Pinpoint the cell where the given text exists, returning its [X, Y] midpoint coordinate. 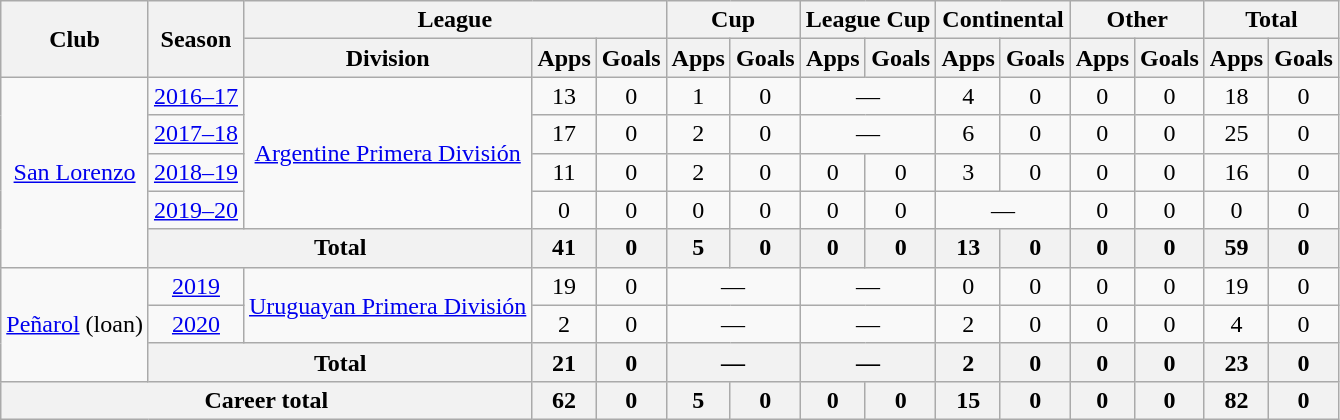
3 [968, 172]
Continental [1003, 20]
Other [1137, 20]
2019–20 [196, 210]
2019 [196, 286]
2018–19 [196, 172]
San Lorenzo [75, 172]
62 [564, 400]
2017–18 [196, 134]
League Cup [868, 20]
Cup [733, 20]
2020 [196, 324]
41 [564, 248]
Club [75, 39]
59 [1236, 248]
6 [968, 134]
2016–17 [196, 96]
Peñarol (loan) [75, 324]
15 [968, 400]
21 [564, 362]
Career total [266, 400]
23 [1236, 362]
25 [1236, 134]
11 [564, 172]
17 [564, 134]
Argentine Primera División [387, 153]
82 [1236, 400]
16 [1236, 172]
League [454, 20]
Season [196, 39]
1 [698, 96]
Uruguayan Primera División [387, 305]
18 [1236, 96]
Division [387, 58]
